From the cell containing the given text, extract its center point as [x, y] coordinate. 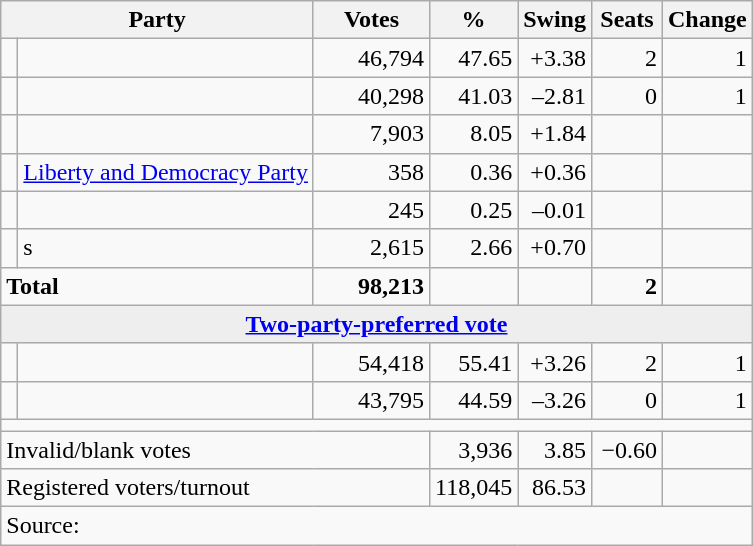
Party [158, 20]
+3.38 [555, 58]
Source: [376, 526]
Two-party-preferred vote [376, 324]
86.53 [555, 488]
43,795 [371, 400]
358 [371, 172]
Total [158, 286]
–3.26 [555, 400]
46,794 [371, 58]
s [166, 248]
55.41 [473, 362]
44.59 [473, 400]
8.05 [473, 134]
98,213 [371, 286]
3.85 [555, 449]
2,615 [371, 248]
Seats [626, 20]
54,418 [371, 362]
40,298 [371, 96]
% [473, 20]
+0.70 [555, 248]
245 [371, 210]
3,936 [473, 449]
7,903 [371, 134]
−0.60 [626, 449]
–0.01 [555, 210]
–2.81 [555, 96]
+0.36 [555, 172]
Registered voters/turnout [216, 488]
41.03 [473, 96]
47.65 [473, 58]
0.25 [473, 210]
Liberty and Democracy Party [166, 172]
Votes [371, 20]
118,045 [473, 488]
Change [707, 20]
Invalid/blank votes [216, 449]
0.36 [473, 172]
Swing [555, 20]
+3.26 [555, 362]
2.66 [473, 248]
+1.84 [555, 134]
